Locate the cell with the specified text and output its [X, Y] center coordinate. 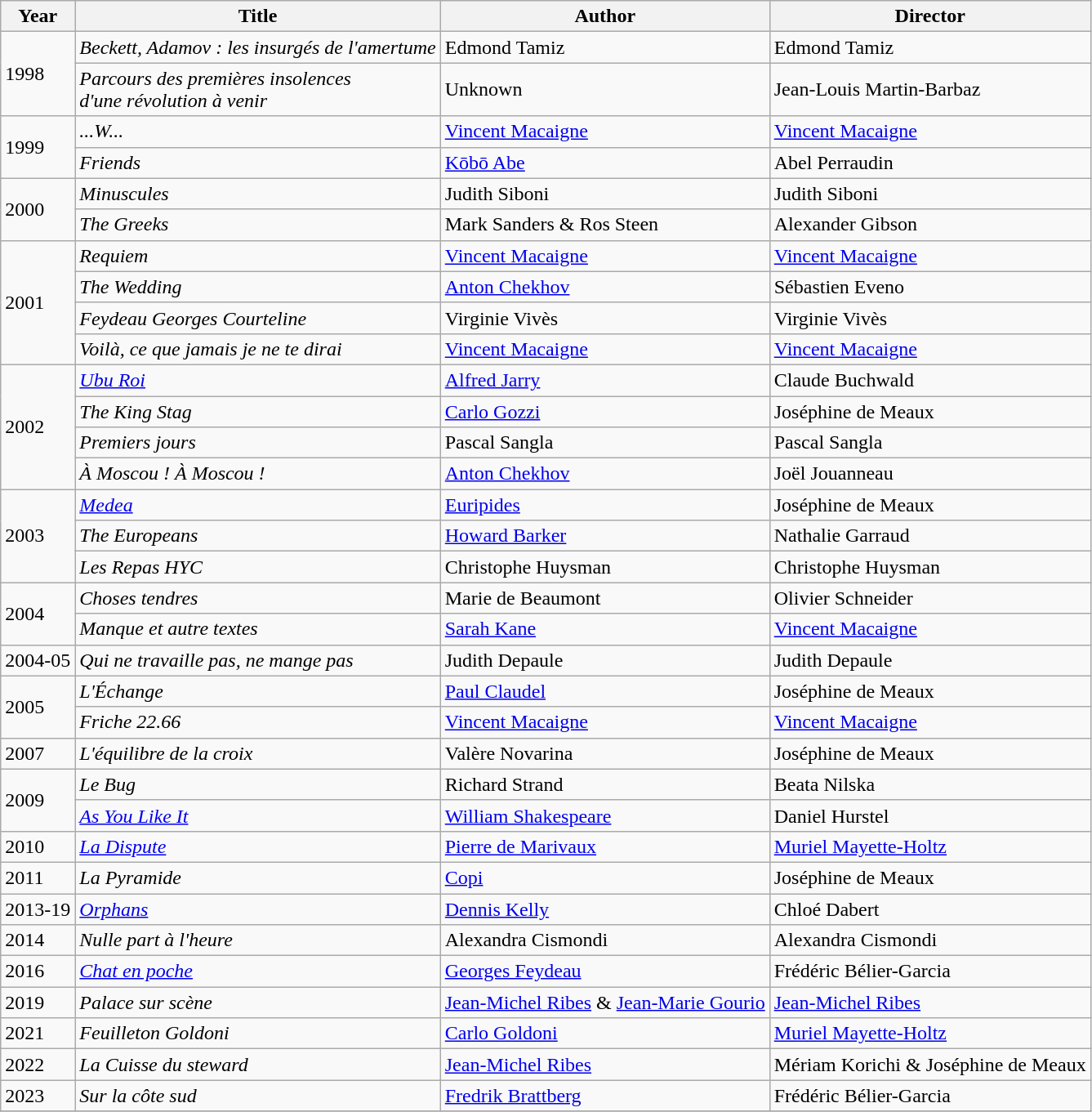
2019 [38, 1003]
Author [604, 16]
Director [929, 16]
Medea [258, 505]
2010 [38, 846]
Choses tendres [258, 598]
Chloé Dabert [929, 909]
Alfred Jarry [604, 380]
Feuilleton Goldoni [258, 1034]
Georges Feydeau [604, 971]
1998 [38, 74]
Richard Strand [604, 784]
Friends [258, 163]
La Pyramide [258, 878]
Voilà, ce que jamais je ne te dirai [258, 349]
Claude Buchwald [929, 380]
Copi [604, 878]
Title [258, 16]
2022 [38, 1065]
Requiem [258, 256]
2013-19 [38, 909]
William Shakespeare [604, 815]
Mériam Korichi & Joséphine de Meaux [929, 1065]
Beckett, Adamov : les insurgés de l'amertume [258, 47]
Dennis Kelly [604, 909]
Daniel Hurstel [929, 815]
Fredrik Brattberg [604, 1096]
2021 [38, 1034]
Nulle part à l'heure [258, 940]
2007 [38, 753]
Paul Claudel [604, 691]
Palace sur scène [258, 1003]
2009 [38, 800]
Les Repas HYC [258, 567]
The Europeans [258, 536]
Carlo Gozzi [604, 411]
À Moscou ! À Moscou ! [258, 474]
Sébastien Eveno [929, 287]
The Wedding [258, 287]
Feydeau Georges Courteline [258, 318]
Minuscules [258, 194]
Euripides [604, 505]
Howard Barker [604, 536]
Sarah Kane [604, 629]
Chat en poche [258, 971]
Year [38, 16]
The King Stag [258, 411]
L'équilibre de la croix [258, 753]
The Greeks [258, 225]
L'Échange [258, 691]
2004-05 [38, 660]
Valère Novarina [604, 753]
2004 [38, 614]
2023 [38, 1096]
Olivier Schneider [929, 598]
Alexander Gibson [929, 225]
As You Like It [258, 815]
2003 [38, 536]
2005 [38, 707]
Friche 22.66 [258, 722]
Nathalie Garraud [929, 536]
Unknown [604, 90]
Pierre de Marivaux [604, 846]
Qui ne travaille pas, ne mange pas [258, 660]
La Cuisse du steward [258, 1065]
Parcours des premières insolences d'une révolution à venir [258, 90]
Sur la côte sud [258, 1096]
Carlo Goldoni [604, 1034]
2014 [38, 940]
Ubu Roi [258, 380]
Jean-Louis Martin-Barbaz [929, 90]
2016 [38, 971]
...W... [258, 132]
La Dispute [258, 846]
Jean-Michel Ribes & Jean-Marie Gourio [604, 1003]
Orphans [258, 909]
Mark Sanders & Ros Steen [604, 225]
Premiers jours [258, 443]
2001 [38, 302]
Kōbō Abe [604, 163]
Manque et autre textes [258, 629]
2002 [38, 426]
2011 [38, 878]
Beata Nilska [929, 784]
1999 [38, 147]
Joël Jouanneau [929, 474]
2000 [38, 209]
Abel Perraudin [929, 163]
Marie de Beaumont [604, 598]
Le Bug [258, 784]
